Locate the cell with the specified text and output its [x, y] center coordinate. 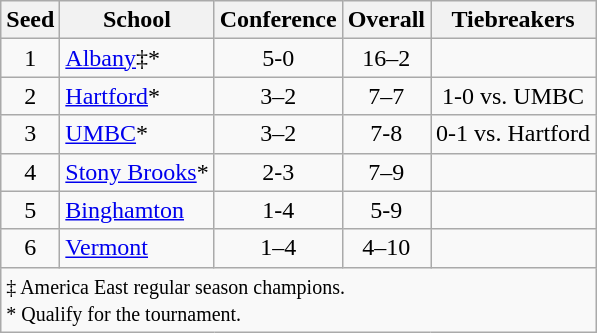
Stony Brooks* [137, 172]
3 [30, 134]
School [137, 20]
Tiebreakers [514, 20]
Vermont [137, 248]
7-8 [386, 134]
Overall [386, 20]
7–9 [386, 172]
2 [30, 96]
5-9 [386, 210]
4 [30, 172]
‡ America East regular season champions.* Qualify for the tournament. [298, 300]
0-1 vs. Hartford [514, 134]
Conference [278, 20]
Seed [30, 20]
16–2 [386, 58]
1 [30, 58]
Hartford* [137, 96]
7–7 [386, 96]
5-0 [278, 58]
1-0 vs. UMBC [514, 96]
6 [30, 248]
Albany‡* [137, 58]
2-3 [278, 172]
Binghamton [137, 210]
UMBC* [137, 134]
1-4 [278, 210]
1–4 [278, 248]
5 [30, 210]
4–10 [386, 248]
